Scan for the cell matching the given text and deliver its [x, y] coordinate at center. 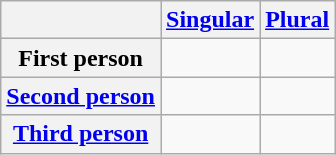
Second person [81, 96]
First person [81, 58]
Singular [210, 20]
Plural [298, 20]
Third person [81, 134]
